Determine the (x, y) coordinate at the center of the cell enclosing the given text.  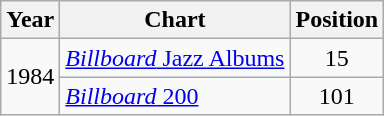
Billboard Jazz Albums (175, 58)
15 (337, 58)
Billboard 200 (175, 96)
Chart (175, 20)
Position (337, 20)
101 (337, 96)
1984 (30, 77)
Year (30, 20)
